Extract the [x, y] coordinate from the center of the cell holding the provided text.  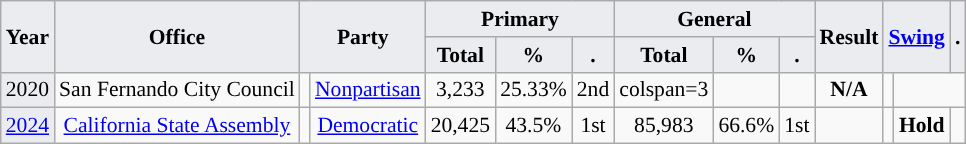
3,233 [460, 90]
colspan=3 [664, 90]
N/A [850, 90]
85,983 [664, 126]
Result [850, 36]
Year [28, 36]
San Fernando City Council [177, 90]
Democratic [368, 126]
43.5% [534, 126]
Office [177, 36]
25.33% [534, 90]
2024 [28, 126]
2020 [28, 90]
Swing [916, 36]
Nonpartisan [368, 90]
Hold [922, 126]
General [714, 19]
20,425 [460, 126]
Party [363, 36]
Primary [520, 19]
California State Assembly [177, 126]
2nd [594, 90]
66.6% [746, 126]
